Detect which cell encompasses the target text, then output its (X, Y) center coordinate. 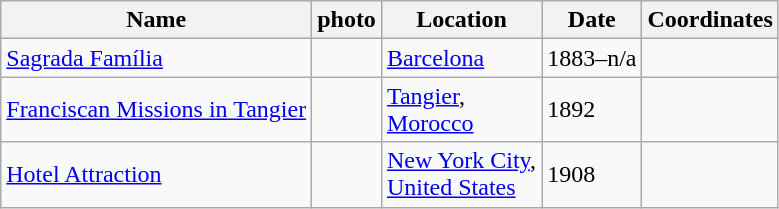
1908 (592, 174)
Tangier,Morocco (461, 110)
1892 (592, 110)
Franciscan Missions in Tangier (156, 110)
Coordinates (710, 20)
photo (347, 20)
Name (156, 20)
1883–n/a (592, 58)
Barcelona (461, 58)
New York City,United States (461, 174)
Location (461, 20)
Date (592, 20)
Sagrada Família (156, 58)
Hotel Attraction (156, 174)
